For the text-containing cell, return its midpoint in (X, Y) coordinate format. 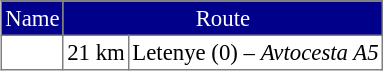
Letenye (0) – Avtocesta A5 (256, 52)
Name (33, 18)
Route (222, 18)
21 km (96, 52)
